Scan for the cell matching the given text and deliver its [x, y] coordinate at center. 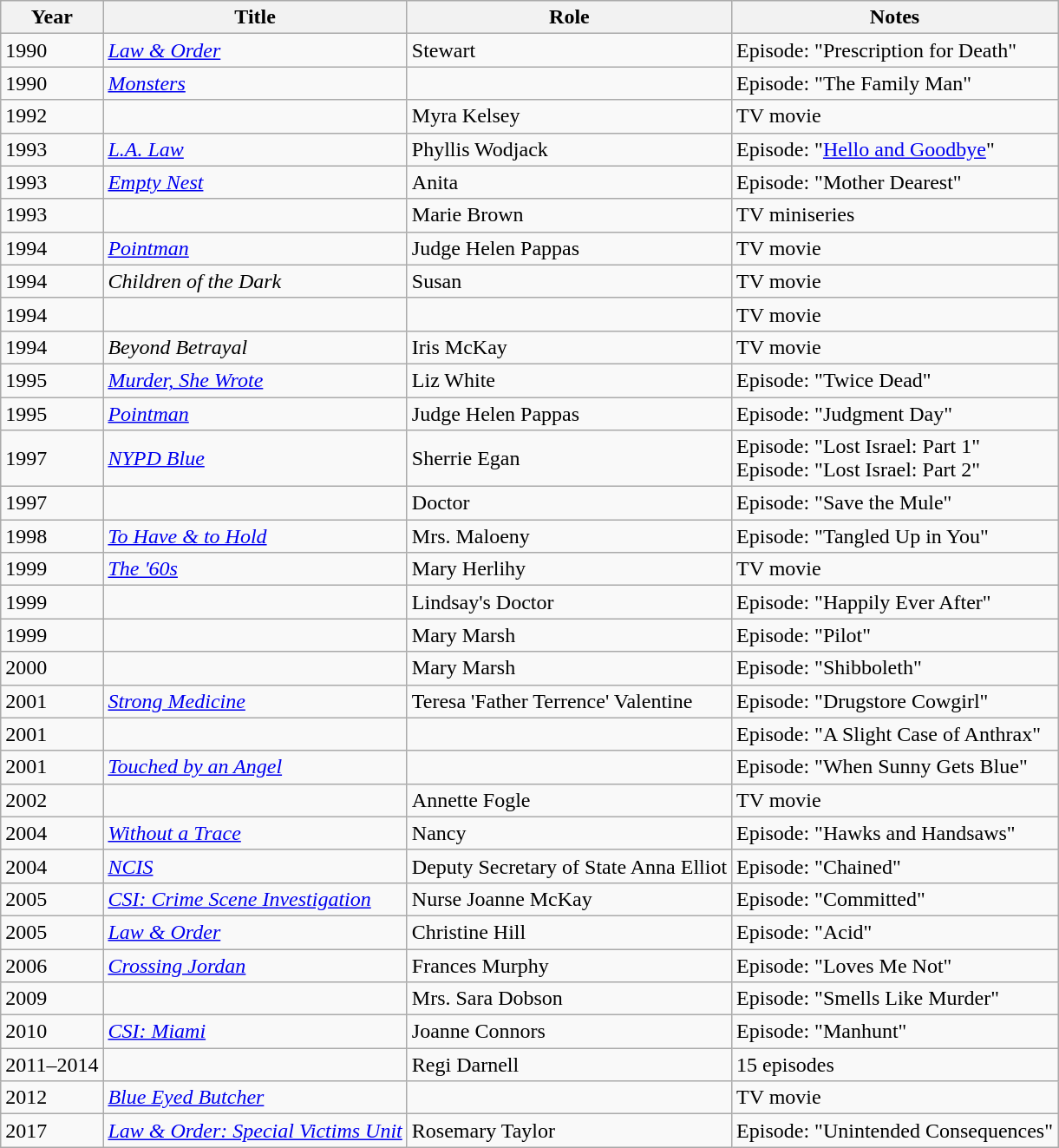
Rosemary Taylor [569, 1131]
Blue Eyed Butcher [255, 1098]
NYPD Blue [255, 458]
Episode: "Hello and Goodbye" [895, 149]
2012 [52, 1098]
Annette Fogle [569, 800]
Empty Nest [255, 182]
Episode: "Smells Like Murder" [895, 999]
2009 [52, 999]
Liz White [569, 380]
Episode: "The Family Man" [895, 83]
Iris McKay [569, 347]
Deputy Secretary of State Anna Elliot [569, 866]
Myra Kelsey [569, 116]
Nurse Joanne McKay [569, 899]
Crossing Jordan [255, 966]
Mrs. Sara Dobson [569, 999]
Episode: "Chained" [895, 866]
Susan [569, 281]
Beyond Betrayal [255, 347]
Christine Hill [569, 932]
CSI: Crime Scene Investigation [255, 899]
Regi Darnell [569, 1065]
NCIS [255, 866]
Episode: "Committed" [895, 899]
15 episodes [895, 1065]
Episode: "A Slight Case of Anthrax" [895, 734]
Mrs. Maloeny [569, 536]
The '60s [255, 569]
Notes [895, 17]
Phyllis Wodjack [569, 149]
Teresa 'Father Terrence' Valentine [569, 701]
Episode: "Manhunt" [895, 1032]
Episode: "Happily Ever After" [895, 602]
Episode: "Judgment Day" [895, 414]
1998 [52, 536]
Episode: "Shibboleth" [895, 668]
Joanne Connors [569, 1032]
Title [255, 17]
Marie Brown [569, 215]
Episode: "Acid" [895, 932]
CSI: Miami [255, 1032]
2010 [52, 1032]
Episode: "Hawks and Handsaws" [895, 833]
Doctor [569, 503]
Episode: "Twice Dead" [895, 380]
2000 [52, 668]
Role [569, 17]
Monsters [255, 83]
Mary Herlihy [569, 569]
Law & Order: Special Victims Unit [255, 1131]
Children of the Dark [255, 281]
2002 [52, 800]
Episode: "Tangled Up in You" [895, 536]
L.A. Law [255, 149]
Anita [569, 182]
Lindsay's Doctor [569, 602]
Touched by an Angel [255, 767]
Episode: "When Sunny Gets Blue" [895, 767]
Episode: "Save the Mule" [895, 503]
2006 [52, 966]
Episode: "Pilot" [895, 635]
Episode: "Mother Dearest" [895, 182]
Strong Medicine [255, 701]
Episode: "Unintended Consequences" [895, 1131]
1992 [52, 116]
Sherrie Egan [569, 458]
Murder, She Wrote [255, 380]
TV miniseries [895, 215]
Episode: "Prescription for Death" [895, 50]
2011–2014 [52, 1065]
2017 [52, 1131]
Without a Trace [255, 833]
Episode: "Drugstore Cowgirl" [895, 701]
To Have & to Hold [255, 536]
Nancy [569, 833]
Year [52, 17]
Frances Murphy [569, 966]
Episode: "Loves Me Not" [895, 966]
Episode: "Lost Israel: Part 1"Episode: "Lost Israel: Part 2" [895, 458]
Stewart [569, 50]
